Provide the [X, Y] coordinate of the cell's center where the given text is located.  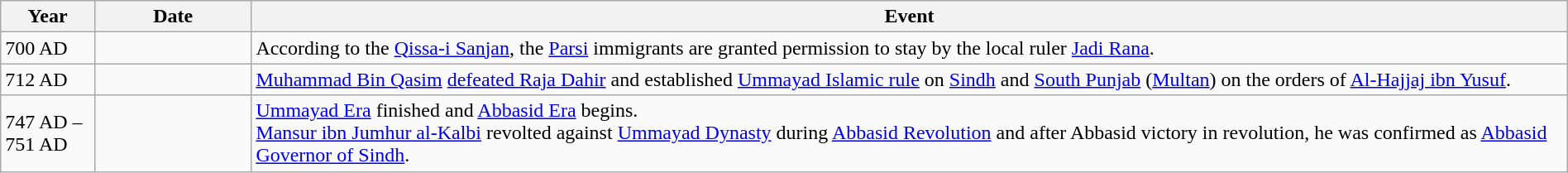
712 AD [48, 79]
700 AD [48, 48]
747 AD – 751 AD [48, 133]
According to the Qissa-i Sanjan, the Parsi immigrants are granted permission to stay by the local ruler Jadi Rana. [910, 48]
Event [910, 17]
Year [48, 17]
Muhammad Bin Qasim defeated Raja Dahir and established Ummayad Islamic rule on Sindh and South Punjab (Multan) on the orders of Al-Hajjaj ibn Yusuf. [910, 79]
Date [172, 17]
